Provide the [x, y] coordinate of the cell's center where the given text is located.  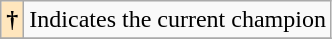
† [12, 20]
Indicates the current champion [178, 20]
